Locate the cell with the specified text and output its [X, Y] center coordinate. 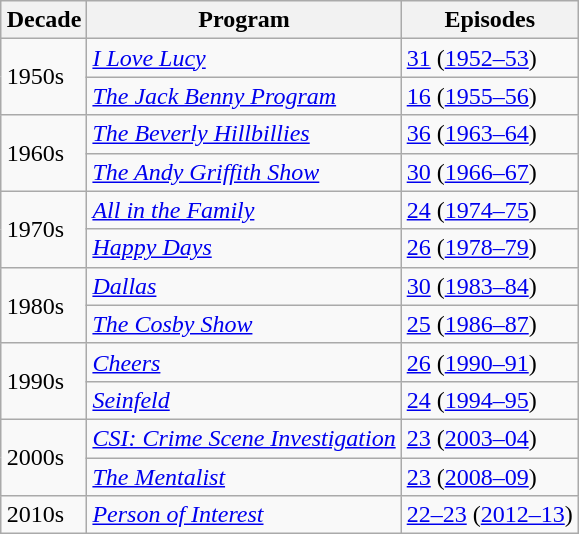
2000s [44, 457]
26 (1990–91) [490, 362]
31 (1952–53) [490, 58]
The Cosby Show [244, 324]
Decade [44, 20]
26 (1978–79) [490, 248]
23 (2008–09) [490, 477]
Happy Days [244, 248]
CSI: Crime Scene Investigation [244, 438]
All in the Family [244, 210]
22–23 (2012–13) [490, 515]
The Mentalist [244, 477]
1990s [44, 381]
I Love Lucy [244, 58]
Episodes [490, 20]
16 (1955–56) [490, 96]
The Andy Griffith Show [244, 172]
Cheers [244, 362]
25 (1986–87) [490, 324]
36 (1963–64) [490, 134]
2010s [44, 515]
24 (1994–95) [490, 400]
The Beverly Hillbillies [244, 134]
30 (1966–67) [490, 172]
1960s [44, 153]
1970s [44, 229]
Dallas [244, 286]
Person of Interest [244, 515]
Seinfeld [244, 400]
Program [244, 20]
The Jack Benny Program [244, 96]
24 (1974–75) [490, 210]
1950s [44, 77]
1980s [44, 305]
30 (1983–84) [490, 286]
23 (2003–04) [490, 438]
